From the cell containing the given text, extract its center point as (X, Y) coordinate. 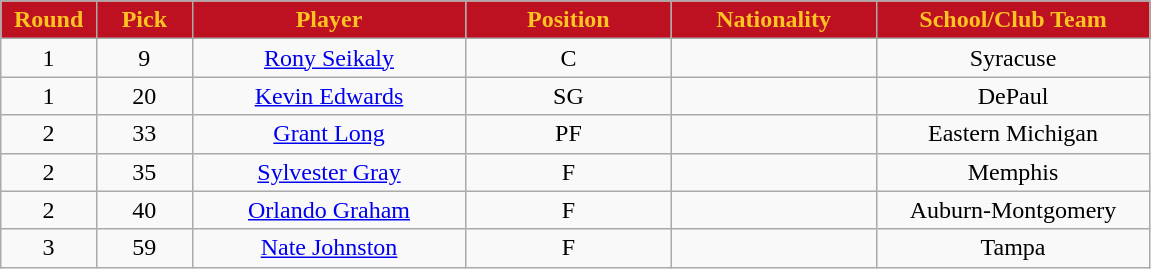
Nationality (774, 20)
Round (49, 20)
SG (568, 96)
20 (144, 96)
Position (568, 20)
Nate Johnston (329, 248)
C (568, 58)
33 (144, 134)
Eastern Michigan (1013, 134)
Player (329, 20)
40 (144, 210)
Kevin Edwards (329, 96)
Pick (144, 20)
PF (568, 134)
Rony Seikaly (329, 58)
School/Club Team (1013, 20)
Orlando Graham (329, 210)
Memphis (1013, 172)
Sylvester Gray (329, 172)
35 (144, 172)
9 (144, 58)
Tampa (1013, 248)
DePaul (1013, 96)
Auburn-Montgomery (1013, 210)
Syracuse (1013, 58)
59 (144, 248)
3 (49, 248)
Grant Long (329, 134)
